Determine the (X, Y) coordinate at the center of the cell enclosing the given text.  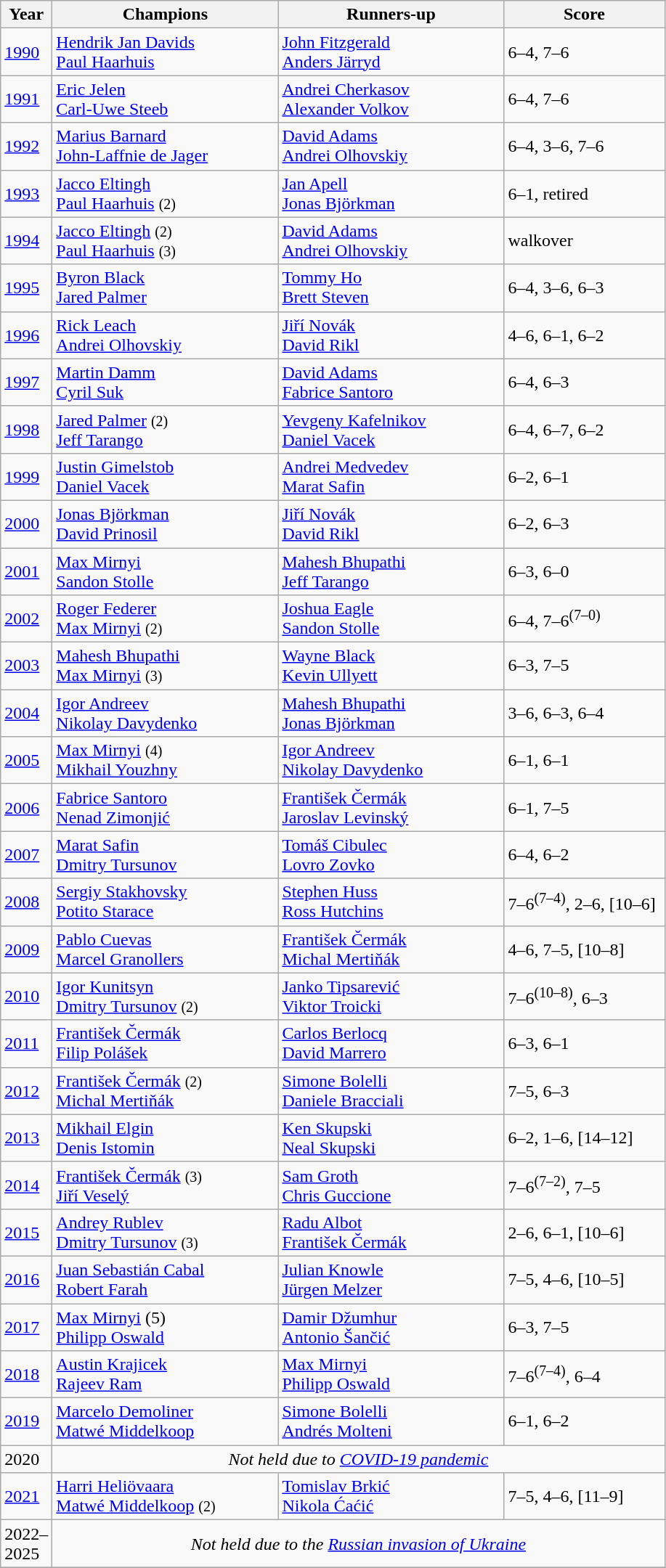
2000 (26, 524)
Julian Knowle Jürgen Melzer (391, 1279)
6–4, 3–6, 7–6 (584, 147)
Pablo Cuevas Marcel Granollers (166, 950)
6–4, 6–7, 6–2 (584, 430)
6–2, 6–3 (584, 524)
1995 (26, 287)
2016 (26, 1279)
6–4, 6–3 (584, 382)
walkover (584, 241)
2003 (26, 666)
6–3, 6–1 (584, 1044)
1994 (26, 241)
Yevgeny Kafelnikov Daniel Vacek (391, 430)
Ken Skupski Neal Skupski (391, 1138)
2013 (26, 1138)
Jan Apell Jonas Björkman (391, 193)
Marat Safin Dmitry Tursunov (166, 855)
2010 (26, 996)
2017 (26, 1327)
7–5, 4–6, [11–9] (584, 1497)
Jared Palmer (2) Jeff Tarango (166, 430)
František Čermák (2) Michal Mertiňák (166, 1090)
František Čermák Filip Polášek (166, 1044)
Champions (166, 15)
2020 (26, 1459)
Simone Bolelli Daniele Bracciali (391, 1090)
2002 (26, 618)
David Adams Fabrice Santoro (391, 382)
Marius Barnard John-Laffnie de Jager (166, 147)
Igor Kunitsyn Dmitry Tursunov (2) (166, 996)
Tomáš Cibulec Lovro Zovko (391, 855)
2009 (26, 950)
4–6, 7–5, [10–8] (584, 950)
2022–2025 (26, 1543)
Year (26, 15)
Stephen Huss Ross Hutchins (391, 902)
6–4, 6–2 (584, 855)
John Fitzgerald Anders Järryd (391, 52)
6–4, 3–6, 6–3 (584, 287)
Sam Groth Chris Guccione (391, 1185)
7–6(7–4), 6–4 (584, 1375)
6–2, 1–6, [14–12] (584, 1138)
Andrey Rublev Dmitry Tursunov (3) (166, 1233)
2–6, 6–1, [10–6] (584, 1233)
Roger Federer Max Mirnyi (2) (166, 618)
Harri Heliövaara Matwé Middelkoop (2) (166, 1497)
2021 (26, 1497)
Eric Jelen Carl-Uwe Steeb (166, 99)
Andrei Cherkasov Alexander Volkov (391, 99)
Mahesh Bhupathi Jonas Björkman (391, 713)
7–6(7–4), 2–6, [10–6] (584, 902)
1991 (26, 99)
Not held due to COVID-19 pandemic (359, 1459)
2018 (26, 1375)
Tommy Ho Brett Steven (391, 287)
Runners-up (391, 15)
Max Mirnyi (4) Mikhail Youzhny (166, 761)
2012 (26, 1090)
2006 (26, 807)
Jacco Eltingh (2) Paul Haarhuis (3) (166, 241)
Justin Gimelstob Daniel Vacek (166, 476)
Radu Albot František Čermák (391, 1233)
František Čermák Michal Mertiňák (391, 950)
Juan Sebastián Cabal Robert Farah (166, 1279)
Austin Krajicek Rajeev Ram (166, 1375)
2014 (26, 1185)
7–5, 4–6, [10–5] (584, 1279)
6–3, 6–0 (584, 571)
6–2, 6–1 (584, 476)
Simone Bolelli Andrés Molteni (391, 1421)
Mahesh Bhupathi Jeff Tarango (391, 571)
2001 (26, 571)
2007 (26, 855)
6–1, 6–1 (584, 761)
1992 (26, 147)
Marcelo Demoliner Matwé Middelkoop (166, 1421)
Mikhail Elgin Denis Istomin (166, 1138)
2019 (26, 1421)
7–5, 6–3 (584, 1090)
Joshua Eagle Sandon Stolle (391, 618)
1998 (26, 430)
Tomislav Brkić Nikola Ćaćić (391, 1497)
Martin Damm Cyril Suk (166, 382)
Janko Tipsarević Viktor Troicki (391, 996)
7–6(10–8), 6–3 (584, 996)
1996 (26, 335)
4–6, 6–1, 6–2 (584, 335)
Byron Black Jared Palmer (166, 287)
Mahesh Bhupathi Max Mirnyi (3) (166, 666)
6–1, 6–2 (584, 1421)
6–1, 7–5 (584, 807)
Damir Džumhur Antonio Šančić (391, 1327)
Not held due to the Russian invasion of Ukraine (359, 1543)
1993 (26, 193)
Max Mirnyi Sandon Stolle (166, 571)
František Čermák (3) Jiří Veselý (166, 1185)
Jacco Eltingh Paul Haarhuis (2) (166, 193)
2011 (26, 1044)
Andrei Medvedev Marat Safin (391, 476)
Max Mirnyi Philipp Oswald (391, 1375)
2005 (26, 761)
Score (584, 15)
1997 (26, 382)
František Čermák Jaroslav Levinský (391, 807)
1990 (26, 52)
Sergiy Stakhovsky Potito Starace (166, 902)
7–6(7–2), 7–5 (584, 1185)
Jonas Björkman David Prinosil (166, 524)
Fabrice Santoro Nenad Zimonjić (166, 807)
2015 (26, 1233)
Rick Leach Andrei Olhovskiy (166, 335)
Carlos Berlocq David Marrero (391, 1044)
1999 (26, 476)
2004 (26, 713)
Max Mirnyi (5) Philipp Oswald (166, 1327)
Wayne Black Kevin Ullyett (391, 666)
Hendrik Jan Davids Paul Haarhuis (166, 52)
6–1, retired (584, 193)
2008 (26, 902)
6–4, 7–6(7–0) (584, 618)
3–6, 6–3, 6–4 (584, 713)
